Extract the [X, Y] coordinate from the center of the cell holding the provided text.  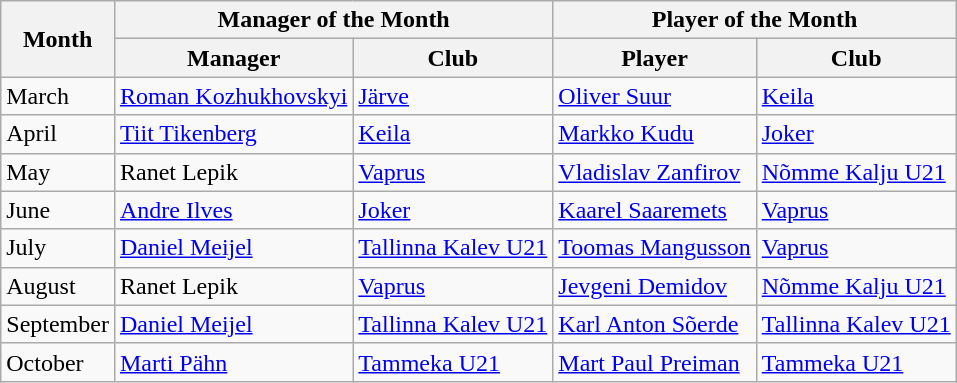
Mart Paul Preiman [654, 362]
July [58, 248]
Player [654, 58]
Jevgeni Demidov [654, 286]
March [58, 96]
April [58, 134]
Järve [453, 96]
Toomas Mangusson [654, 248]
Tiit Tikenberg [233, 134]
Vladislav Zanfirov [654, 172]
Manager [233, 58]
Karl Anton Sõerde [654, 324]
August [58, 286]
Roman Kozhukhovskyi [233, 96]
Oliver Suur [654, 96]
June [58, 210]
Markko Kudu [654, 134]
Kaarel Saaremets [654, 210]
Month [58, 39]
October [58, 362]
Marti Pähn [233, 362]
Manager of the Month [333, 20]
September [58, 324]
May [58, 172]
Player of the Month [754, 20]
Andre Ilves [233, 210]
